Search for the cell housing the specified text and yield its [X, Y] center coordinate. 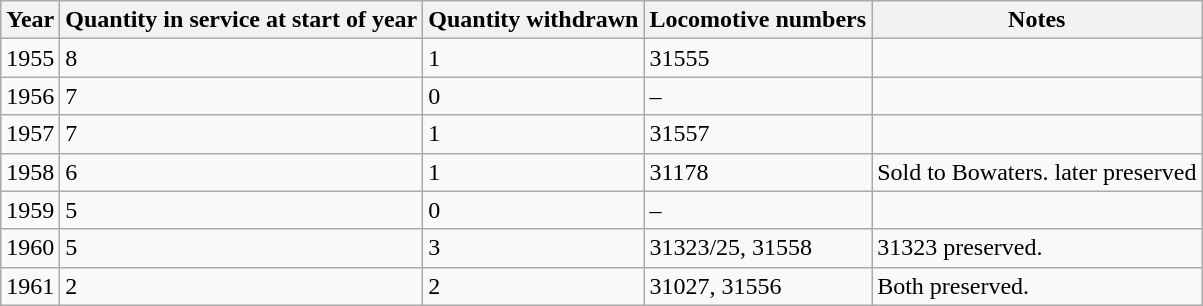
1955 [30, 58]
1959 [30, 210]
Notes [1037, 20]
31178 [758, 172]
1960 [30, 248]
31555 [758, 58]
31323 preserved. [1037, 248]
31027, 31556 [758, 286]
8 [242, 58]
Year [30, 20]
1958 [30, 172]
Sold to Bowaters. later preserved [1037, 172]
1961 [30, 286]
31323/25, 31558 [758, 248]
Both preserved. [1037, 286]
31557 [758, 134]
3 [534, 248]
Quantity withdrawn [534, 20]
Locomotive numbers [758, 20]
Quantity in service at start of year [242, 20]
6 [242, 172]
1957 [30, 134]
1956 [30, 96]
